From the cell containing the given text, extract its center point as (x, y) coordinate. 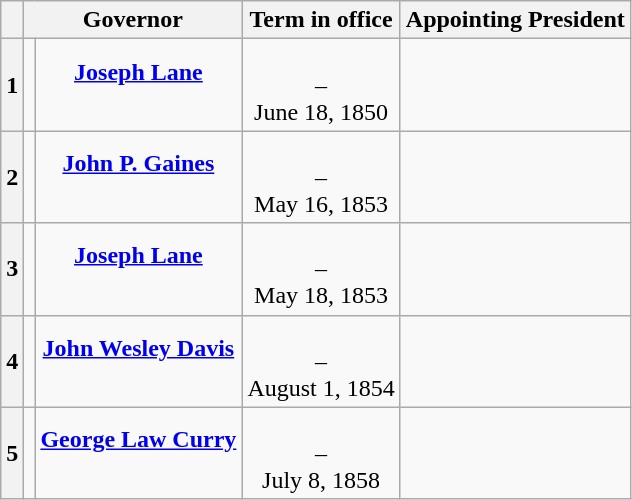
2 (12, 177)
4 (12, 361)
–June 18, 1850 (321, 85)
Appointing President (515, 20)
–July 8, 1858 (321, 453)
5 (12, 453)
George Law Curry (138, 453)
–August 1, 1854 (321, 361)
–May 16, 1853 (321, 177)
1 (12, 85)
–May 18, 1853 (321, 269)
3 (12, 269)
John Wesley Davis (138, 361)
Governor (133, 20)
Term in office (321, 20)
John P. Gaines (138, 177)
